Output the [x, y] coordinate of the center of the cell containing the given text.  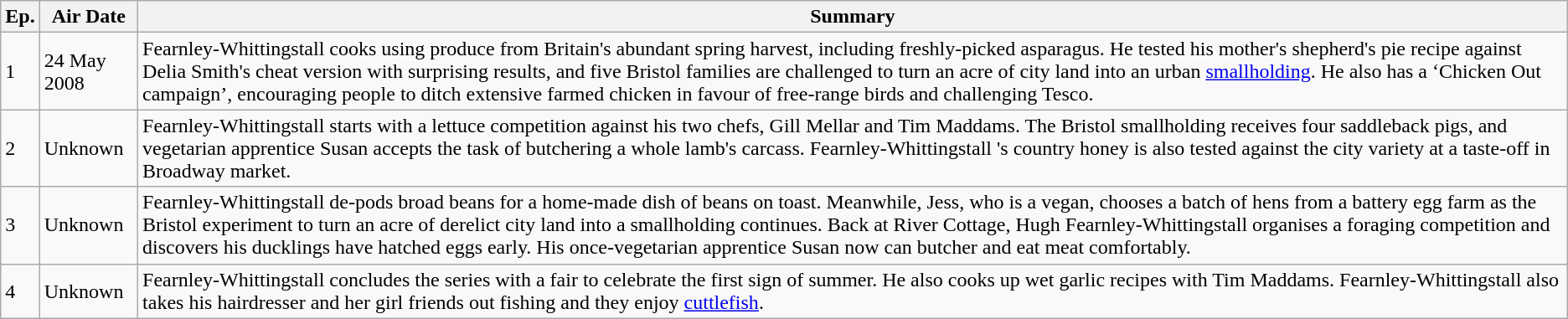
2 [20, 148]
Summary [853, 17]
1 [20, 71]
Ep. [20, 17]
4 [20, 291]
3 [20, 225]
24 May 2008 [89, 71]
Air Date [89, 17]
